Provide the [X, Y] coordinate of the cell's center where the given text is located.  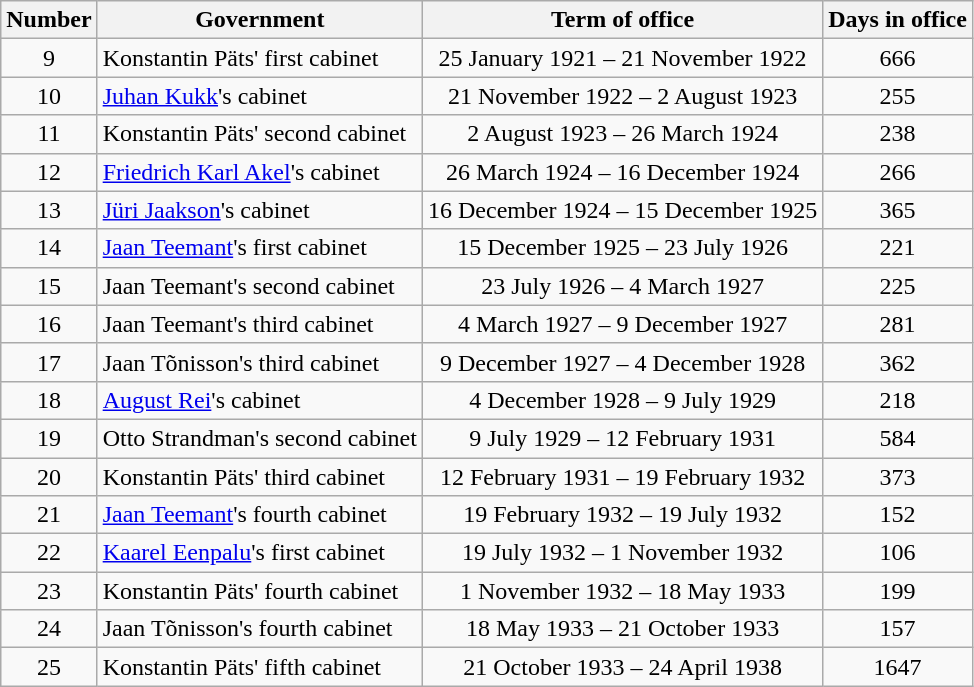
Jaan Teemant's third cabinet [260, 324]
August Rei's cabinet [260, 400]
Friedrich Karl Akel's cabinet [260, 172]
26 March 1924 – 16 December 1924 [622, 172]
Jaan Tõnisson's third cabinet [260, 362]
17 [49, 362]
2 August 1923 – 26 March 1924 [622, 134]
152 [898, 515]
15 December 1925 – 23 July 1926 [622, 248]
Jaan Teemant's fourth cabinet [260, 515]
Term of office [622, 20]
365 [898, 210]
362 [898, 362]
266 [898, 172]
21 [49, 515]
25 January 1921 – 21 November 1922 [622, 58]
Jaan Teemant's second cabinet [260, 286]
218 [898, 400]
18 May 1933 – 21 October 1933 [622, 629]
Konstantin Päts' third cabinet [260, 477]
Konstantin Päts' second cabinet [260, 134]
10 [49, 96]
12 February 1931 – 19 February 1932 [622, 477]
Konstantin Päts' fifth cabinet [260, 667]
19 [49, 438]
12 [49, 172]
255 [898, 96]
373 [898, 477]
Konstantin Päts' fourth cabinet [260, 591]
20 [49, 477]
21 November 1922 – 2 August 1923 [622, 96]
22 [49, 553]
Juhan Kukk's cabinet [260, 96]
106 [898, 553]
Number [49, 20]
Jaan Tõnisson's fourth cabinet [260, 629]
157 [898, 629]
4 December 1928 – 9 July 1929 [622, 400]
16 [49, 324]
238 [898, 134]
9 July 1929 – 12 February 1931 [622, 438]
25 [49, 667]
16 December 1924 – 15 December 1925 [622, 210]
24 [49, 629]
Otto Strandman's second cabinet [260, 438]
19 July 1932 – 1 November 1932 [622, 553]
199 [898, 591]
21 October 1933 – 24 April 1938 [622, 667]
1 November 1932 – 18 May 1933 [622, 591]
281 [898, 324]
18 [49, 400]
Jüri Jaakson's cabinet [260, 210]
4 March 1927 – 9 December 1927 [622, 324]
14 [49, 248]
11 [49, 134]
13 [49, 210]
9 December 1927 – 4 December 1928 [622, 362]
23 [49, 591]
15 [49, 286]
221 [898, 248]
Kaarel Eenpalu's first cabinet [260, 553]
19 February 1932 – 19 July 1932 [622, 515]
Government [260, 20]
Days in office [898, 20]
Konstantin Päts' first cabinet [260, 58]
225 [898, 286]
584 [898, 438]
Jaan Teemant's first cabinet [260, 248]
23 July 1926 – 4 March 1927 [622, 286]
666 [898, 58]
9 [49, 58]
1647 [898, 667]
